Identify which cell holds the provided text, then report its [X, Y] central coordinate. 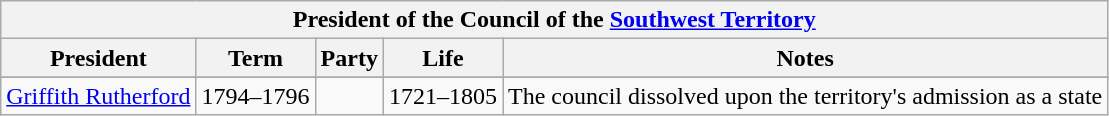
Griffith Rutherford [98, 96]
President [98, 58]
The council dissolved upon the territory's admission as a state [804, 96]
Life [442, 58]
Notes [804, 58]
Term [256, 58]
1794–1796 [256, 96]
1721–1805 [442, 96]
Party [349, 58]
President of the Council of the Southwest Territory [554, 20]
